Locate the cell with the specified text and output its (x, y) center coordinate. 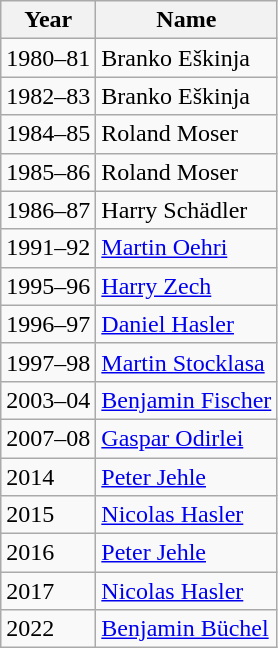
2003–04 (48, 400)
Benjamin Büchel (186, 629)
1986–87 (48, 210)
Year (48, 20)
Gaspar Odirlei (186, 438)
2017 (48, 591)
1982–83 (48, 96)
1984–85 (48, 134)
2014 (48, 477)
Daniel Hasler (186, 324)
1985–86 (48, 172)
2016 (48, 553)
Harry Schädler (186, 210)
1995–96 (48, 286)
2015 (48, 515)
1980–81 (48, 58)
1991–92 (48, 248)
1997–98 (48, 362)
Benjamin Fischer (186, 400)
Martin Oehri (186, 248)
Martin Stocklasa (186, 362)
Harry Zech (186, 286)
Name (186, 20)
1996–97 (48, 324)
2007–08 (48, 438)
2022 (48, 629)
